Pinpoint the cell where the given text exists, returning its [X, Y] midpoint coordinate. 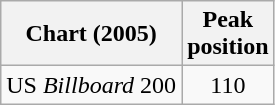
110 [228, 85]
Peakposition [228, 34]
Chart (2005) [92, 34]
US Billboard 200 [92, 85]
